Scan for the cell matching the given text and deliver its [X, Y] coordinate at center. 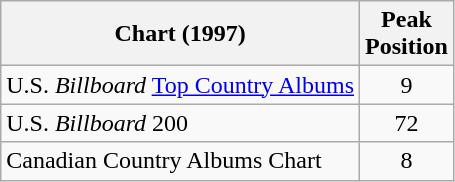
9 [407, 85]
72 [407, 123]
8 [407, 161]
PeakPosition [407, 34]
U.S. Billboard Top Country Albums [180, 85]
U.S. Billboard 200 [180, 123]
Canadian Country Albums Chart [180, 161]
Chart (1997) [180, 34]
